Return the [X, Y] coordinate for the center point of the cell that contains the specified text.  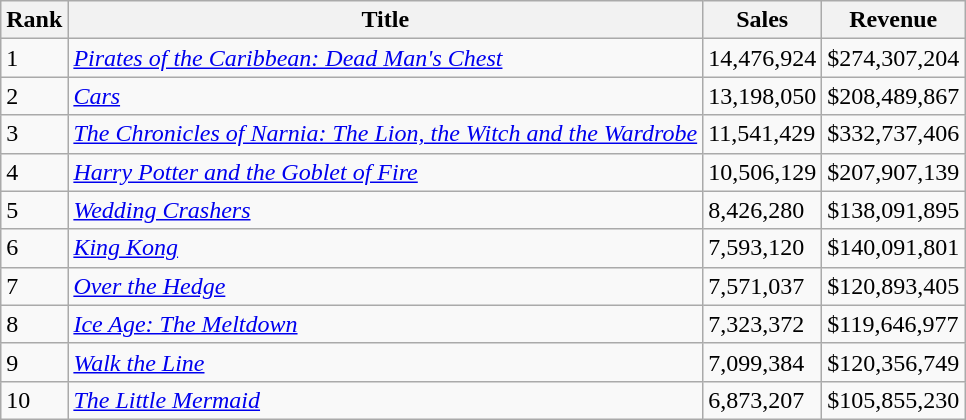
$274,307,204 [894, 58]
$120,893,405 [894, 286]
King Kong [386, 248]
7,099,384 [762, 362]
6 [34, 248]
$207,907,139 [894, 172]
8,426,280 [762, 210]
$138,091,895 [894, 210]
5 [34, 210]
$105,855,230 [894, 400]
7 [34, 286]
$332,737,406 [894, 134]
10 [34, 400]
4 [34, 172]
Sales [762, 20]
7,593,120 [762, 248]
$208,489,867 [894, 96]
7,571,037 [762, 286]
The Chronicles of Narnia: The Lion, the Witch and the Wardrobe [386, 134]
Ice Age: The Meltdown [386, 324]
Pirates of the Caribbean: Dead Man's Chest [386, 58]
11,541,429 [762, 134]
13,198,050 [762, 96]
14,476,924 [762, 58]
The Little Mermaid [386, 400]
10,506,129 [762, 172]
1 [34, 58]
Walk the Line [386, 362]
Harry Potter and the Goblet of Fire [386, 172]
2 [34, 96]
3 [34, 134]
9 [34, 362]
Wedding Crashers [386, 210]
$119,646,977 [894, 324]
7,323,372 [762, 324]
$120,356,749 [894, 362]
Revenue [894, 20]
$140,091,801 [894, 248]
6,873,207 [762, 400]
Title [386, 20]
Rank [34, 20]
Over the Hedge [386, 286]
Cars [386, 96]
8 [34, 324]
